Find where the given text appears and provide that cell's center as [X, Y] coordinate. 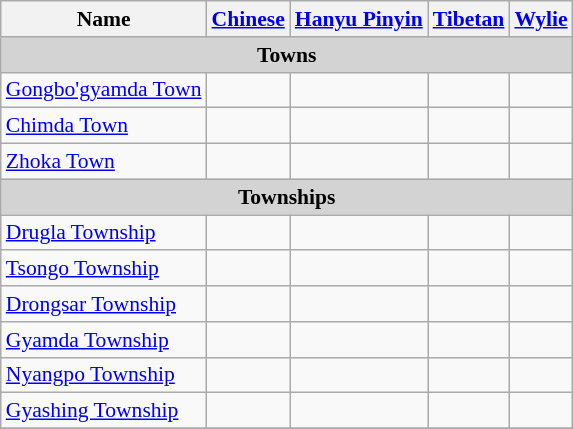
Zhoka Town [104, 162]
Nyangpo Township [104, 375]
Drugla Township [104, 233]
Tibetan [469, 19]
Towns [287, 55]
Chimda Town [104, 126]
Wylie [540, 19]
Townships [287, 197]
Hanyu Pinyin [359, 19]
Drongsar Township [104, 304]
Gyamda Township [104, 340]
Tsongo Township [104, 269]
Name [104, 19]
Gyashing Township [104, 411]
Chinese [248, 19]
Gongbo'gyamda Town [104, 90]
